Determine the [X, Y] coordinate at the center of the cell enclosing the given text.  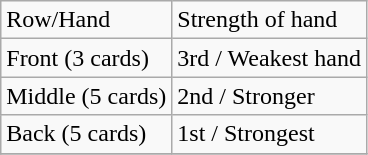
Strength of hand [270, 20]
Row/Hand [86, 20]
Back (5 cards) [86, 134]
1st / Strongest [270, 134]
Middle (5 cards) [86, 96]
Front (3 cards) [86, 58]
2nd / Stronger [270, 96]
3rd / Weakest hand [270, 58]
